Search for the cell housing the specified text and yield its (x, y) center coordinate. 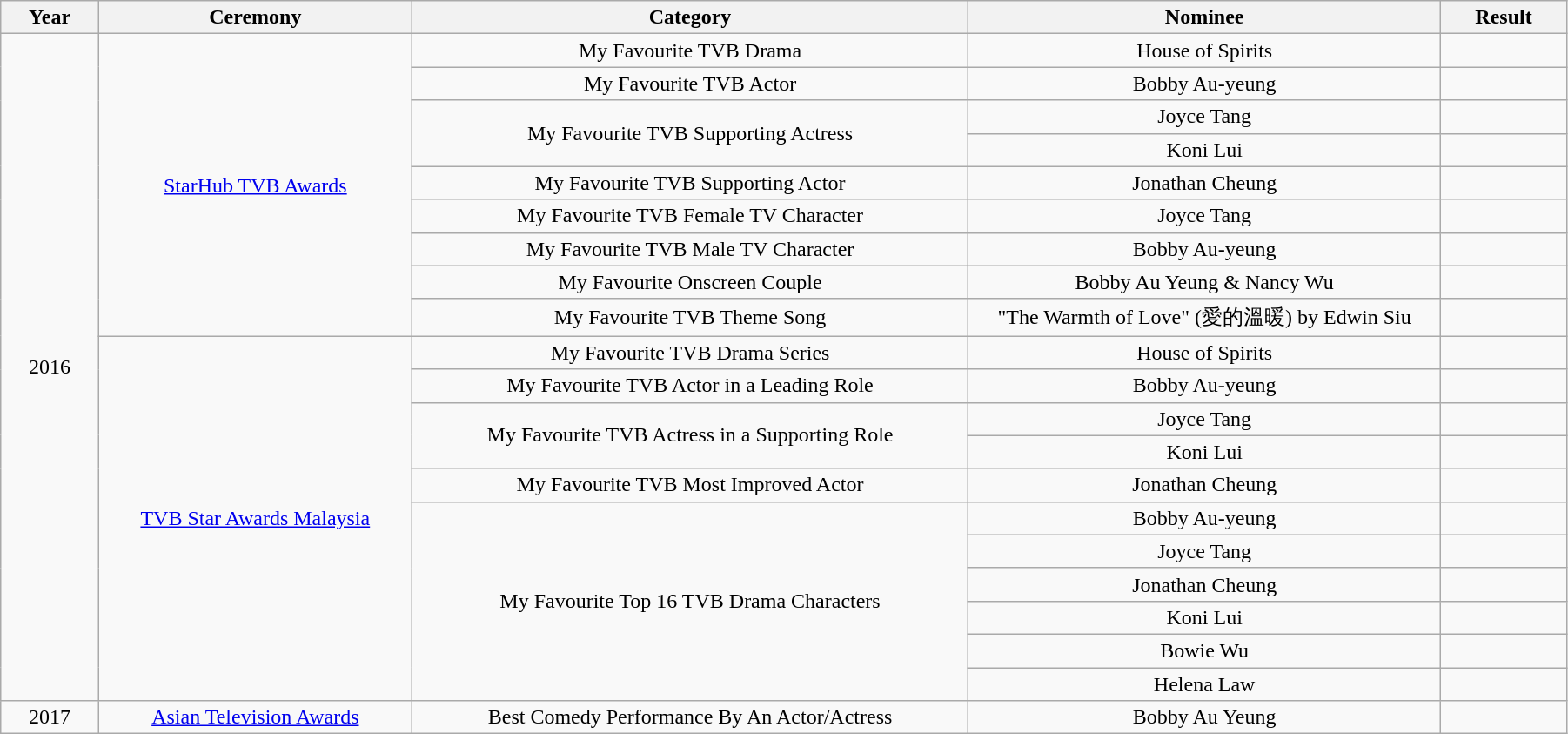
My Favourite TVB Actor (689, 84)
My Favourite TVB Most Improved Actor (689, 485)
My Favourite TVB Supporting Actor (689, 183)
Result (1504, 17)
Year (50, 17)
Bowie Wu (1204, 650)
Bobby Au Yeung (1204, 717)
2016 (50, 367)
My Favourite TVB Actor in a Leading Role (689, 386)
My Favourite TVB Drama (689, 51)
My Favourite TVB Supporting Actress (689, 133)
My Favourite TVB Theme Song (689, 317)
My Favourite TVB Actress in a Supporting Role (689, 435)
"The Warmth of Love" (愛的溫暖) by Edwin Siu (1204, 317)
Category (689, 17)
Helena Law (1204, 683)
My Favourite TVB Female TV Character (689, 216)
Best Comedy Performance By An Actor/Actress (689, 717)
My Favourite TVB Male TV Character (689, 249)
StarHub TVB Awards (255, 185)
Ceremony (255, 17)
Bobby Au Yeung & Nancy Wu (1204, 282)
My Favourite TVB Drama Series (689, 353)
My Favourite Top 16 TVB Drama Characters (689, 601)
Nominee (1204, 17)
Asian Television Awards (255, 717)
TVB Star Awards Malaysia (255, 519)
2017 (50, 717)
My Favourite Onscreen Couple (689, 282)
